Output the (X, Y) coordinate of the center of the cell containing the given text.  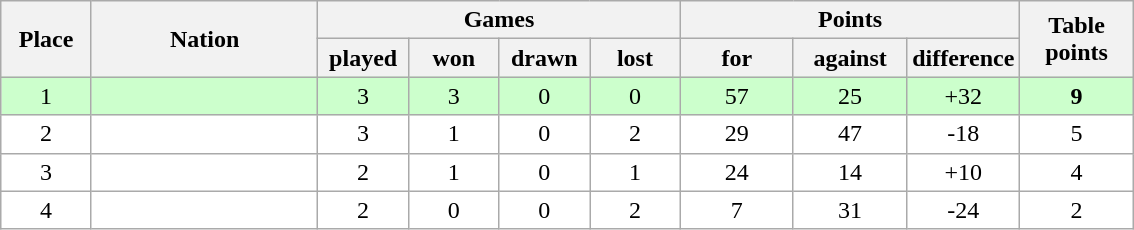
-24 (964, 210)
14 (850, 172)
drawn (544, 58)
Nation (204, 39)
5 (1076, 134)
7 (736, 210)
-18 (964, 134)
24 (736, 172)
25 (850, 96)
against (850, 58)
played (364, 58)
lost (636, 58)
Games (499, 20)
for (736, 58)
+32 (964, 96)
57 (736, 96)
Place (46, 39)
9 (1076, 96)
Points (850, 20)
+10 (964, 172)
Tablepoints (1076, 39)
31 (850, 210)
won (454, 58)
29 (736, 134)
difference (964, 58)
47 (850, 134)
